Identify which cell holds the provided text, then report its (x, y) central coordinate. 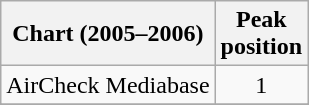
AirCheck Mediabase (108, 85)
1 (261, 85)
Chart (2005–2006) (108, 34)
Peakposition (261, 34)
